Capture the cell that displays the provided text and extract its (x, y) central coordinate. 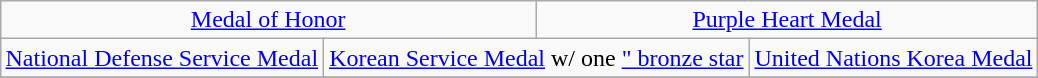
National Defense Service Medal (162, 58)
Medal of Honor (268, 20)
Korean Service Medal w/ one " bronze star (536, 58)
Purple Heart Medal (787, 20)
United Nations Korea Medal (894, 58)
